Output the (X, Y) coordinate of the center of the cell containing the given text.  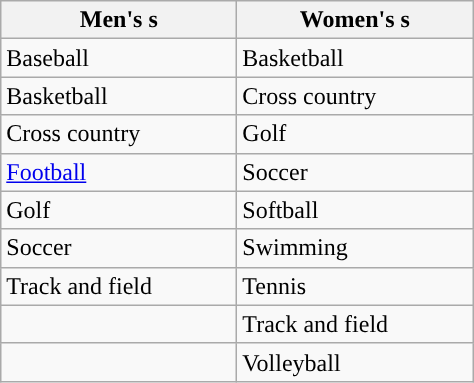
Softball (355, 210)
Tennis (355, 286)
Baseball (119, 58)
Men's s (119, 20)
Football (119, 172)
Swimming (355, 248)
Women's s (355, 20)
Volleyball (355, 362)
